Extract the (x, y) coordinate from the center of the cell holding the provided text.  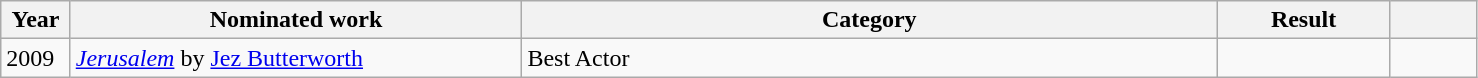
2009 (36, 58)
Best Actor (870, 58)
Year (36, 20)
Jerusalem by Jez Butterworth (296, 58)
Nominated work (296, 20)
Result (1304, 20)
Category (870, 20)
